Provide the [x, y] coordinate of the cell's center where the given text is located.  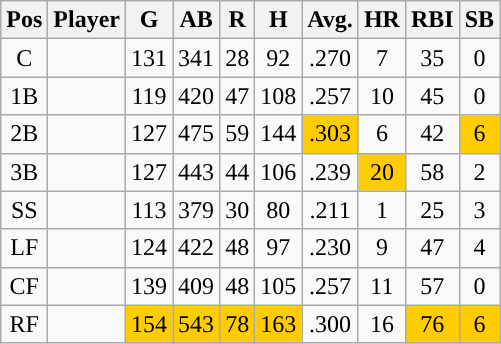
C [24, 58]
25 [432, 210]
92 [278, 58]
3B [24, 172]
16 [382, 324]
379 [196, 210]
42 [432, 134]
58 [432, 172]
45 [432, 96]
4 [479, 248]
G [150, 20]
3 [479, 210]
80 [278, 210]
105 [278, 286]
Avg. [330, 20]
76 [432, 324]
2B [24, 134]
30 [238, 210]
LF [24, 248]
106 [278, 172]
.303 [330, 134]
59 [238, 134]
420 [196, 96]
.239 [330, 172]
163 [278, 324]
11 [382, 286]
10 [382, 96]
124 [150, 248]
SB [479, 20]
1 [382, 210]
341 [196, 58]
113 [150, 210]
409 [196, 286]
443 [196, 172]
.211 [330, 210]
HR [382, 20]
543 [196, 324]
9 [382, 248]
57 [432, 286]
422 [196, 248]
28 [238, 58]
119 [150, 96]
CF [24, 286]
20 [382, 172]
97 [278, 248]
RBI [432, 20]
475 [196, 134]
1B [24, 96]
35 [432, 58]
7 [382, 58]
154 [150, 324]
2 [479, 172]
.230 [330, 248]
Player [87, 20]
Pos [24, 20]
H [278, 20]
144 [278, 134]
108 [278, 96]
131 [150, 58]
44 [238, 172]
.300 [330, 324]
AB [196, 20]
.270 [330, 58]
R [238, 20]
SS [24, 210]
RF [24, 324]
139 [150, 286]
78 [238, 324]
